Detect which cell encompasses the target text, then output its [X, Y] center coordinate. 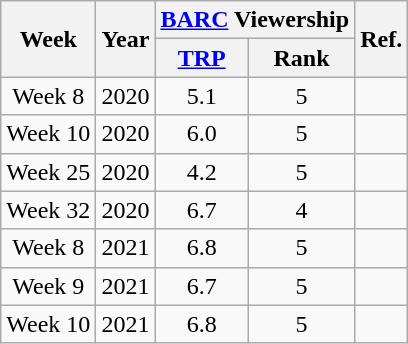
Week 32 [48, 210]
4.2 [202, 172]
Year [126, 39]
BARC Viewership [255, 20]
4 [301, 210]
Rank [301, 58]
6.0 [202, 134]
Week 25 [48, 172]
Ref. [382, 39]
5.1 [202, 96]
Week [48, 39]
Week 9 [48, 286]
TRP [202, 58]
